Identify which cell holds the provided text, then report its [x, y] central coordinate. 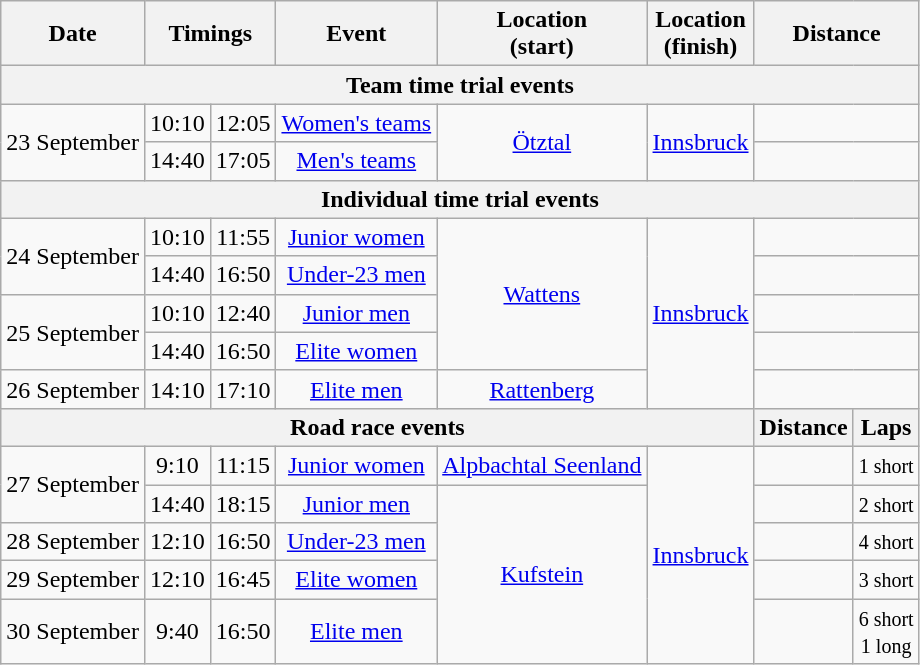
16:45 [243, 580]
24 September [73, 256]
11:55 [243, 237]
Individual time trial events [460, 199]
1 short [886, 465]
14:10 [177, 389]
17:10 [243, 389]
Rattenberg [542, 389]
Laps [886, 427]
12:05 [243, 123]
Road race events [378, 427]
Wattens [542, 294]
Women's teams [356, 123]
29 September [73, 580]
Location(finish) [700, 34]
9:10 [177, 465]
25 September [73, 332]
3 short [886, 580]
12:40 [243, 313]
28 September [73, 542]
17:05 [243, 161]
26 September [73, 389]
Kufstein [542, 574]
Event [356, 34]
30 September [73, 632]
Team time trial events [460, 85]
11:15 [243, 465]
6 short1 long [886, 632]
Timings [210, 34]
Location(start) [542, 34]
Alpbachtal Seenland [542, 465]
2 short [886, 503]
4 short [886, 542]
27 September [73, 484]
23 September [73, 142]
Men's teams [356, 161]
Date [73, 34]
9:40 [177, 632]
18:15 [243, 503]
Ötztal [542, 142]
